Search for the cell housing the specified text and yield its [X, Y] center coordinate. 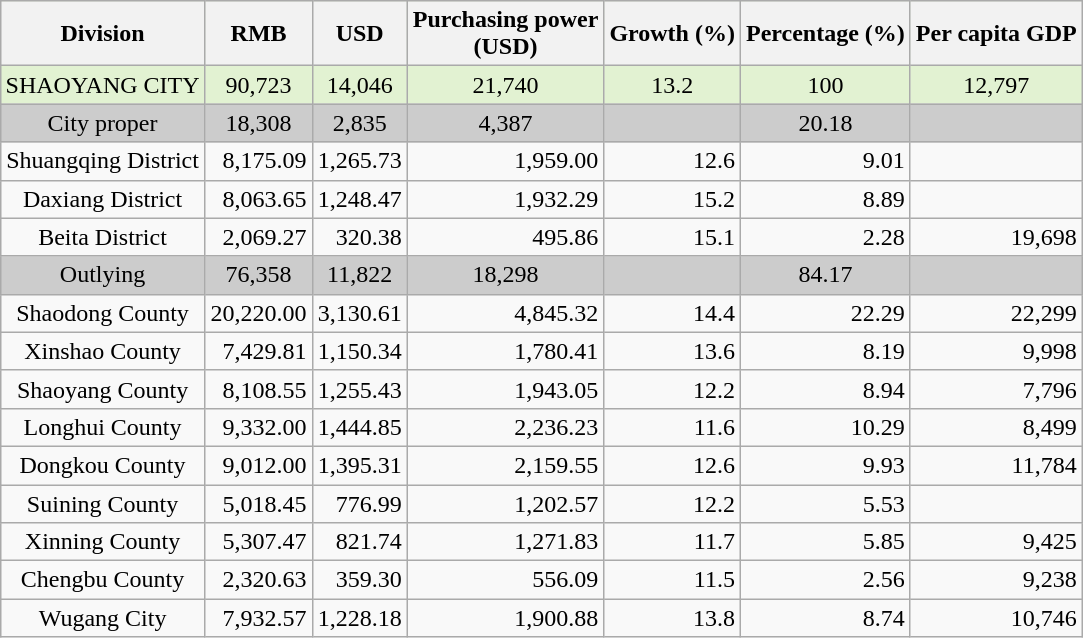
11.6 [672, 427]
8,063.65 [258, 199]
2,835 [360, 123]
2,159.55 [506, 465]
10.29 [825, 427]
5,307.47 [258, 542]
1,150.34 [360, 351]
USD [360, 34]
14.4 [672, 313]
9,238 [996, 580]
2,320.63 [258, 580]
1,900.88 [506, 618]
8,175.09 [258, 161]
90,723 [258, 85]
Division [102, 34]
13.6 [672, 351]
1,943.05 [506, 389]
Suining County [102, 503]
Beita District [102, 237]
76,358 [258, 275]
15.1 [672, 237]
19,698 [996, 237]
Purchasing power(USD) [506, 34]
Daxiang District [102, 199]
320.38 [360, 237]
City proper [102, 123]
Shaoyang County [102, 389]
7,932.57 [258, 618]
3,130.61 [360, 313]
14,046 [360, 85]
1,932.29 [506, 199]
11.5 [672, 580]
359.30 [360, 580]
10,746 [996, 618]
21,740 [506, 85]
Dongkou County [102, 465]
556.09 [506, 580]
8.89 [825, 199]
1,959.00 [506, 161]
Xinshao County [102, 351]
1,271.83 [506, 542]
100 [825, 85]
8.94 [825, 389]
8.74 [825, 618]
1,248.47 [360, 199]
Outlying [102, 275]
1,202.57 [506, 503]
18,298 [506, 275]
1,228.18 [360, 618]
22,299 [996, 313]
1,780.41 [506, 351]
13.8 [672, 618]
9.93 [825, 465]
9,998 [996, 351]
1,265.73 [360, 161]
5,018.45 [258, 503]
821.74 [360, 542]
7,429.81 [258, 351]
5.53 [825, 503]
11,784 [996, 465]
9,012.00 [258, 465]
12,797 [996, 85]
Wugang City [102, 618]
Chengbu County [102, 580]
13.2 [672, 85]
1,444.85 [360, 427]
2.28 [825, 237]
1,395.31 [360, 465]
20,220.00 [258, 313]
8,499 [996, 427]
9.01 [825, 161]
18,308 [258, 123]
Per capita GDP [996, 34]
Longhui County [102, 427]
8,108.55 [258, 389]
84.17 [825, 275]
5.85 [825, 542]
Shuangqing District [102, 161]
495.86 [506, 237]
2,236.23 [506, 427]
2.56 [825, 580]
Xinning County [102, 542]
22.29 [825, 313]
9,425 [996, 542]
8.19 [825, 351]
Shaodong County [102, 313]
776.99 [360, 503]
7,796 [996, 389]
2,069.27 [258, 237]
1,255.43 [360, 389]
SHAOYANG CITY [102, 85]
11,822 [360, 275]
9,332.00 [258, 427]
20.18 [825, 123]
RMB [258, 34]
15.2 [672, 199]
11.7 [672, 542]
4,845.32 [506, 313]
Percentage (%) [825, 34]
4,387 [506, 123]
Growth (%) [672, 34]
